Capture the cell that displays the provided text and extract its (X, Y) central coordinate. 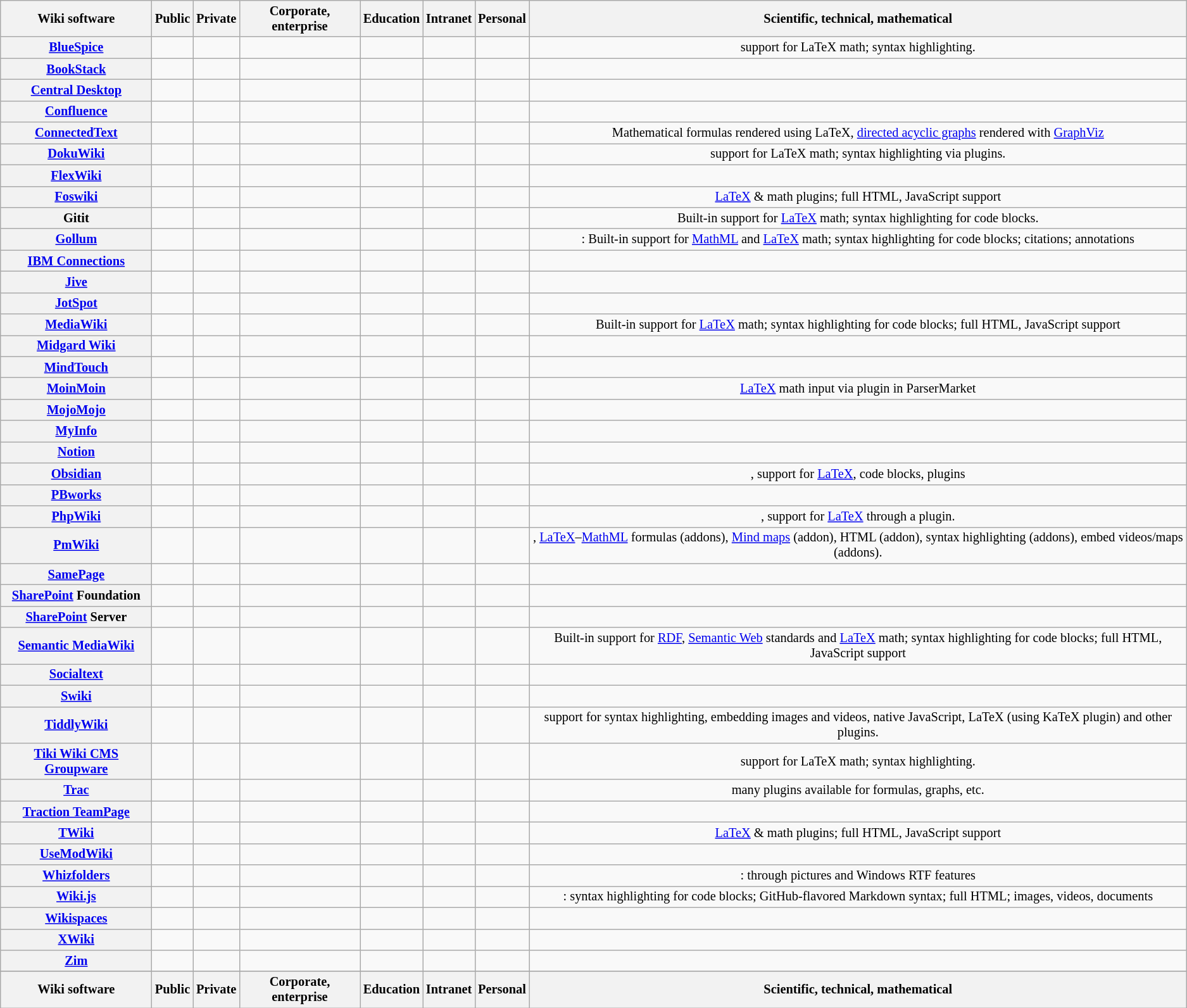
Gitit (76, 218)
Obsidian (76, 474)
TiddlyWiki (76, 725)
TWiki (76, 833)
ConnectedText (76, 133)
IBM Connections (76, 261)
Tiki Wiki CMS Groupware (76, 761)
: Built-in support for MathML and LaTeX math; syntax highlighting for code blocks; citations; annotations (858, 239)
BookStack (76, 69)
: syntax highlighting for code blocks; GitHub-flavored Markdown syntax; full HTML; images, videos, documents (858, 897)
Foswiki (76, 197)
MindTouch (76, 367)
Traction TeamPage (76, 812)
support for LaTeX math; syntax highlighting via plugins. (858, 154)
SamePage (76, 574)
PBworks (76, 495)
MediaWiki (76, 325)
Zim (76, 961)
Gollum (76, 239)
Socialtext (76, 674)
Notion (76, 452)
Semantic MediaWiki (76, 646)
SharePoint Server (76, 617)
many plugins available for formulas, graphs, etc. (858, 790)
FlexWiki (76, 175)
XWiki (76, 940)
Wiki.js (76, 897)
Trac (76, 790)
Jive (76, 282)
JotSpot (76, 303)
, support for LaTeX, code blocks, plugins (858, 474)
MyInfo (76, 431)
, support for LaTeX through a plugin. (858, 516)
Mathematical formulas rendered using LaTeX, directed acyclic graphs rendered with GraphViz (858, 133)
Built-in support for LaTeX math; syntax highlighting for code blocks. (858, 218)
Built-in support for LaTeX math; syntax highlighting for code blocks; full HTML, JavaScript support (858, 325)
Central Desktop (76, 90)
Swiki (76, 696)
PhpWiki (76, 516)
Midgard Wiki (76, 346)
support for syntax highlighting, embedding images and videos, native JavaScript, LaTeX (using KaTeX plugin) and other plugins. (858, 725)
PmWiki (76, 545)
Whizfolders (76, 876)
SharePoint Foundation (76, 595)
Confluence (76, 111)
DokuWiki (76, 154)
Wikispaces (76, 918)
MoinMoin (76, 388)
, LaTeX–MathML formulas (addons), Mind maps (addon), HTML (addon), syntax highlighting (addons), embed videos/maps (addons). (858, 545)
BlueSpice (76, 47)
UseModWiki (76, 854)
MojoMojo (76, 410)
Built-in support for RDF, Semantic Web standards and LaTeX math; syntax highlighting for code blocks; full HTML, JavaScript support (858, 646)
LaTeX math input via plugin in ParserMarket (858, 388)
: through pictures and Windows RTF features (858, 876)
